Scan for the cell matching the given text and deliver its (X, Y) coordinate at center. 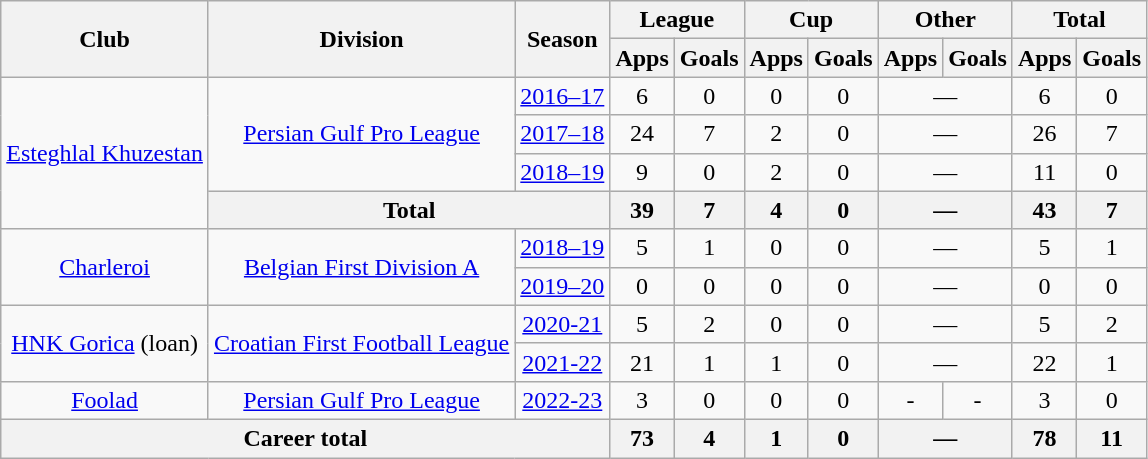
2019–20 (562, 286)
2022-23 (562, 400)
2020-21 (562, 324)
Belgian First Division A (361, 267)
Cup (811, 20)
Foolad (105, 400)
2017–18 (562, 134)
Esteghlal Khuzestan (105, 153)
73 (642, 438)
26 (1044, 134)
2016–17 (562, 96)
2021-22 (562, 362)
24 (642, 134)
Charleroi (105, 267)
Division (361, 39)
39 (642, 210)
League (677, 20)
Season (562, 39)
Croatian First Football League (361, 343)
21 (642, 362)
22 (1044, 362)
78 (1044, 438)
Career total (306, 438)
43 (1044, 210)
Other (945, 20)
Club (105, 39)
HNK Gorica (loan) (105, 343)
9 (642, 172)
